Capture the cell that displays the provided text and extract its (X, Y) central coordinate. 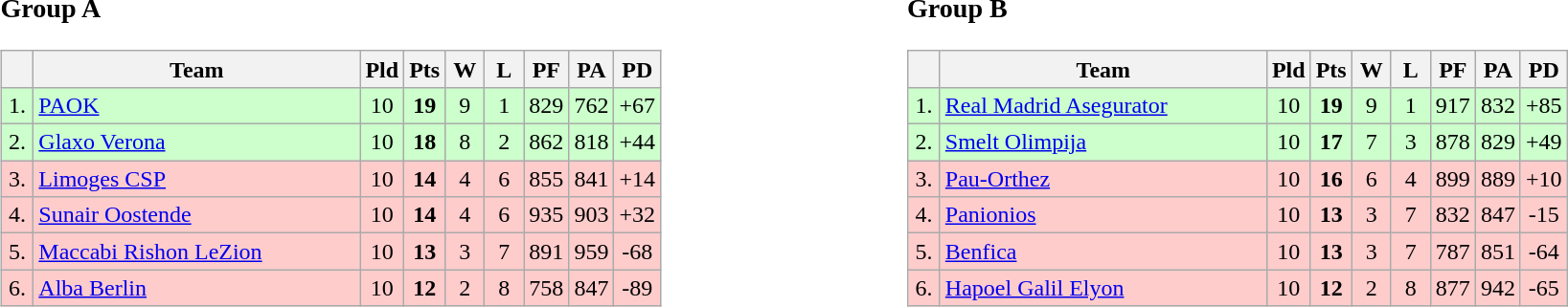
Sunair Oostende (197, 215)
-89 (638, 288)
935 (546, 215)
-15 (1544, 215)
878 (1452, 143)
PAOK (197, 105)
Hapoel Galil Elyon (1103, 288)
877 (1452, 288)
+49 (1544, 143)
959 (592, 252)
Maccabi Rishon LeZion (197, 252)
18 (425, 143)
899 (1452, 179)
Pau-Orthez (1103, 179)
855 (546, 179)
841 (592, 179)
889 (1498, 179)
16 (1331, 179)
818 (592, 143)
+32 (638, 215)
Smelt Olimpija (1103, 143)
862 (546, 143)
Glaxo Verona (197, 143)
787 (1452, 252)
Benfica (1103, 252)
891 (546, 252)
Panionios (1103, 215)
-64 (1544, 252)
17 (1331, 143)
-65 (1544, 288)
+67 (638, 105)
762 (592, 105)
+10 (1544, 179)
758 (546, 288)
Limoges CSP (197, 179)
942 (1498, 288)
+14 (638, 179)
+44 (638, 143)
903 (592, 215)
-68 (638, 252)
Real Madrid Asegurator (1103, 105)
851 (1498, 252)
917 (1452, 105)
+85 (1544, 105)
Alba Berlin (197, 288)
